Extract the [x, y] coordinate from the center of the cell holding the provided text.  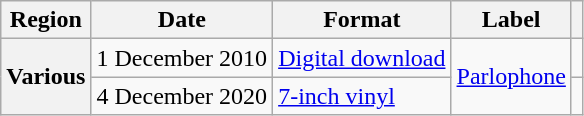
Date [182, 20]
Digital download [362, 58]
Various [46, 77]
7-inch vinyl [362, 96]
1 December 2010 [182, 58]
Format [362, 20]
Parlophone [511, 77]
Label [511, 20]
Region [46, 20]
4 December 2020 [182, 96]
